Search for the cell housing the specified text and yield its [x, y] center coordinate. 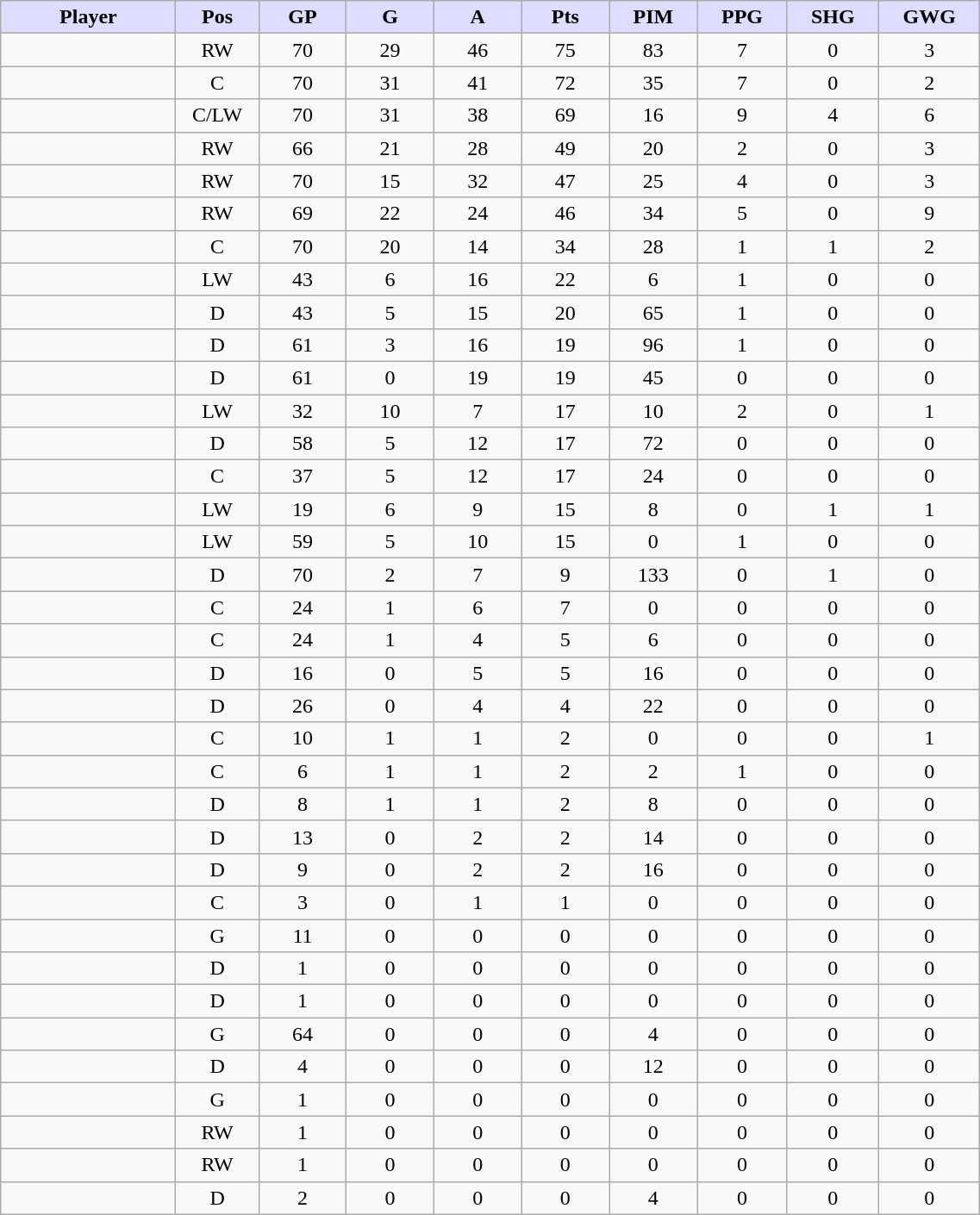
PIM [653, 17]
A [478, 17]
21 [390, 148]
133 [653, 575]
37 [303, 477]
59 [303, 542]
75 [565, 50]
GP [303, 17]
11 [303, 935]
25 [653, 181]
41 [478, 83]
64 [303, 1034]
PPG [742, 17]
65 [653, 312]
26 [303, 706]
Pos [217, 17]
GWG [929, 17]
SHG [833, 17]
C/LW [217, 115]
96 [653, 345]
29 [390, 50]
66 [303, 148]
38 [478, 115]
13 [303, 837]
45 [653, 377]
58 [303, 444]
83 [653, 50]
Pts [565, 17]
47 [565, 181]
35 [653, 83]
Player [88, 17]
49 [565, 148]
